Output the (X, Y) coordinate of the center of the cell containing the given text.  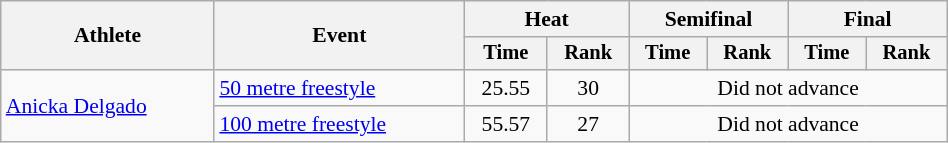
Final (868, 19)
25.55 (506, 88)
100 metre freestyle (339, 124)
50 metre freestyle (339, 88)
55.57 (506, 124)
Heat (546, 19)
Athlete (108, 36)
30 (588, 88)
Event (339, 36)
Semifinal (708, 19)
27 (588, 124)
Anicka Delgado (108, 106)
